Output the [X, Y] coordinate of the center of the cell containing the given text.  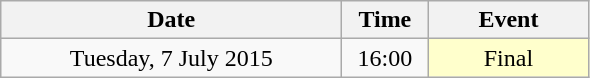
Event [508, 20]
Tuesday, 7 July 2015 [172, 58]
Final [508, 58]
Date [172, 20]
Time [385, 20]
16:00 [385, 58]
